From the cell containing the given text, extract its center point as (x, y) coordinate. 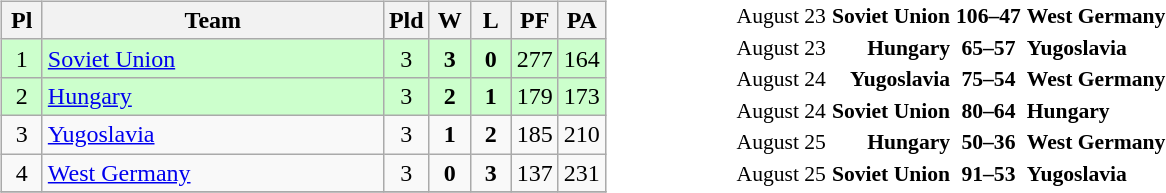
L (490, 20)
75–54 (989, 79)
PA (582, 20)
185 (534, 134)
W (450, 20)
210 (582, 134)
137 (534, 173)
179 (534, 96)
106–47 (989, 16)
4 (22, 173)
Team (212, 20)
Pl (22, 20)
Pld (406, 20)
173 (582, 96)
277 (534, 58)
PF (534, 20)
80–64 (989, 110)
164 (582, 58)
50–36 (989, 142)
65–57 (989, 47)
231 (582, 173)
91–53 (989, 173)
